Identify which cell holds the provided text, then report its [X, Y] central coordinate. 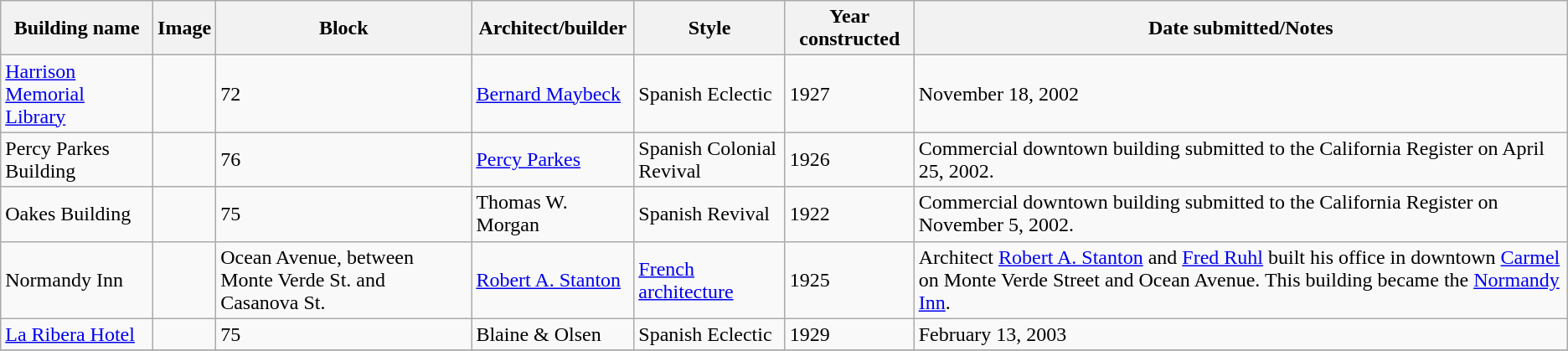
Oakes Building [77, 214]
76 [343, 159]
French architecture [710, 280]
Year constructed [849, 28]
Architect/builder [553, 28]
Harrison Memorial Library [77, 94]
Normandy Inn [77, 280]
1927 [849, 94]
Image [184, 28]
Date submitted/Notes [1240, 28]
Bernard Maybeck [553, 94]
Blaine & Olsen [553, 334]
Thomas W. Morgan [553, 214]
Percy Parkes [553, 159]
Percy Parkes Building [77, 159]
Block [343, 28]
72 [343, 94]
February 13, 2003 [1240, 334]
Style [710, 28]
1926 [849, 159]
November 18, 2002 [1240, 94]
Commercial downtown building submitted to the California Register on November 5, 2002. [1240, 214]
Robert A. Stanton [553, 280]
Commercial downtown building submitted to the California Register on April 25, 2002. [1240, 159]
Building name [77, 28]
1922 [849, 214]
Ocean Avenue, between Monte Verde St. and Casanova St. [343, 280]
La Ribera Hotel [77, 334]
1929 [849, 334]
Spanish Colonial Revival [710, 159]
1925 [849, 280]
Spanish Revival [710, 214]
